Scan for the cell matching the given text and deliver its [X, Y] coordinate at center. 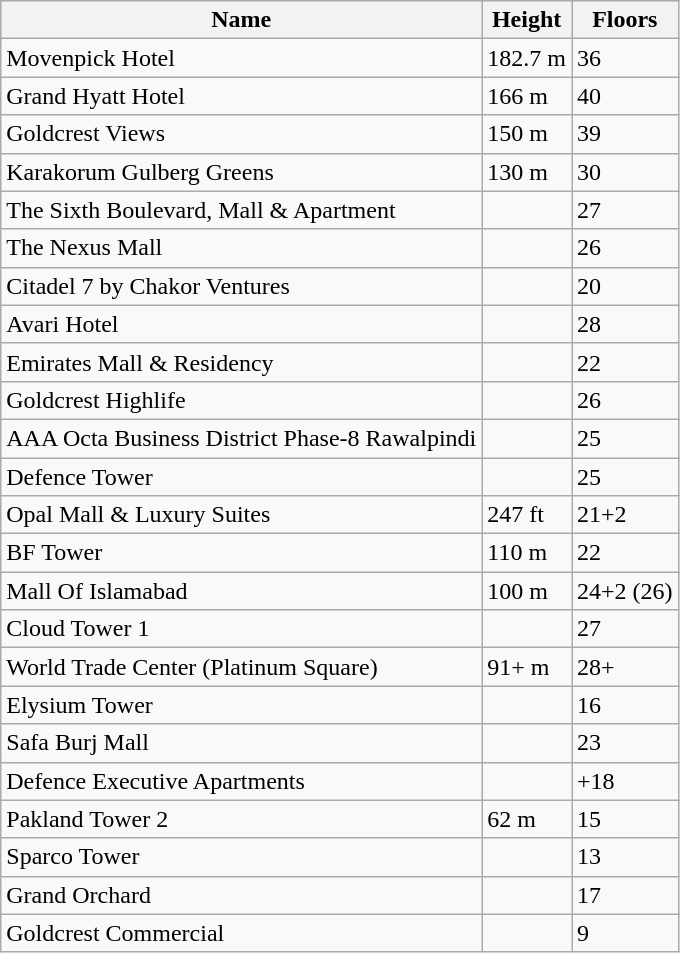
20 [626, 286]
Defence Tower [242, 477]
Floors [626, 20]
91+ m [527, 667]
39 [626, 134]
24+2 (26) [626, 591]
28 [626, 324]
AAA Octa Business District Phase-8 Rawalpindi [242, 438]
Defence Executive Apartments [242, 781]
21+2 [626, 515]
182.7 m [527, 58]
40 [626, 96]
13 [626, 857]
Goldcrest Views [242, 134]
9 [626, 933]
247 ft [527, 515]
166 m [527, 96]
The Sixth Boulevard, Mall & Apartment [242, 210]
+18 [626, 781]
Emirates Mall & Residency [242, 362]
BF Tower [242, 553]
Grand Orchard [242, 895]
Pakland Tower 2 [242, 819]
Opal Mall & Luxury Suites [242, 515]
Citadel 7 by Chakor Ventures [242, 286]
130 m [527, 172]
Mall Of Islamabad [242, 591]
23 [626, 743]
World Trade Center (Platinum Square) [242, 667]
Karakorum Gulberg Greens [242, 172]
30 [626, 172]
Avari Hotel [242, 324]
28+ [626, 667]
Cloud Tower 1 [242, 629]
Goldcrest Commercial [242, 933]
16 [626, 705]
Movenpick Hotel [242, 58]
The Nexus Mall [242, 248]
Elysium Tower [242, 705]
62 m [527, 819]
Name [242, 20]
36 [626, 58]
110 m [527, 553]
Grand Hyatt Hotel [242, 96]
150 m [527, 134]
Height [527, 20]
15 [626, 819]
Goldcrest Highlife [242, 400]
17 [626, 895]
Sparco Tower [242, 857]
100 m [527, 591]
Safa Burj Mall [242, 743]
